Locate the cell with the specified text and output its (X, Y) center coordinate. 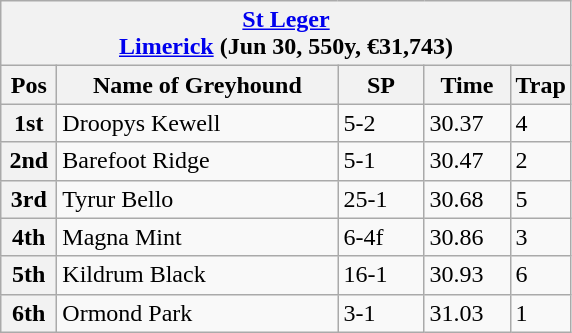
Trap (540, 85)
4 (540, 123)
6 (540, 275)
25-1 (381, 199)
3-1 (381, 313)
Pos (29, 85)
5-2 (381, 123)
31.03 (467, 313)
2 (540, 161)
5 (540, 199)
30.93 (467, 275)
Ormond Park (198, 313)
30.86 (467, 237)
5-1 (381, 161)
5th (29, 275)
Droopys Kewell (198, 123)
Name of Greyhound (198, 85)
Kildrum Black (198, 275)
Time (467, 85)
30.47 (467, 161)
30.68 (467, 199)
Magna Mint (198, 237)
SP (381, 85)
3 (540, 237)
16-1 (381, 275)
1 (540, 313)
Barefoot Ridge (198, 161)
3rd (29, 199)
4th (29, 237)
6th (29, 313)
6-4f (381, 237)
30.37 (467, 123)
Tyrur Bello (198, 199)
2nd (29, 161)
St Leger Limerick (Jun 30, 550y, €31,743) (286, 34)
1st (29, 123)
